Detect which cell encompasses the target text, then output its (x, y) center coordinate. 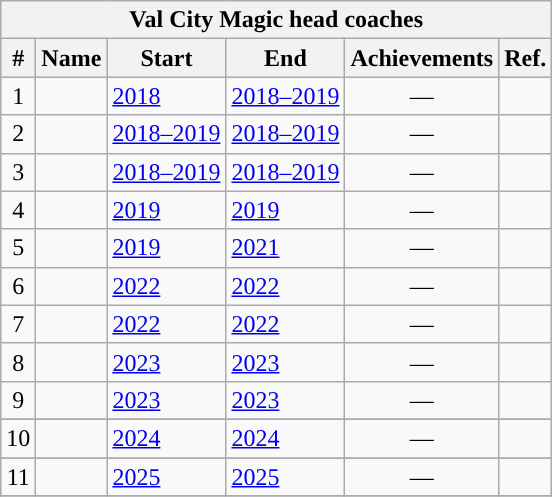
4 (18, 210)
9 (18, 400)
11 (18, 477)
Name (72, 58)
Achievements (422, 58)
# (18, 58)
2021 (286, 248)
3 (18, 172)
Val City Magic head coaches (276, 20)
1 (18, 96)
7 (18, 324)
5 (18, 248)
10 (18, 438)
Start (166, 58)
Ref. (526, 58)
End (286, 58)
2 (18, 134)
2018 (166, 96)
8 (18, 362)
6 (18, 286)
